For the text-containing cell, return its midpoint in (X, Y) coordinate format. 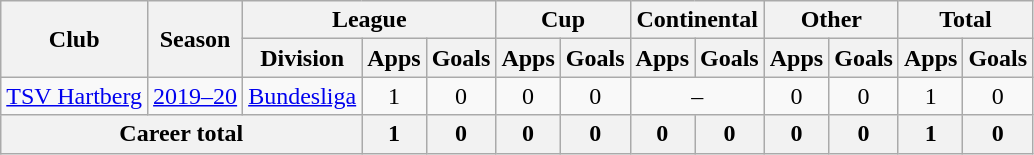
Other (831, 20)
– (697, 96)
Club (74, 39)
Cup (563, 20)
Season (196, 39)
Career total (182, 134)
Total (965, 20)
Continental (697, 20)
Bundesliga (302, 96)
League (370, 20)
TSV Hartberg (74, 96)
2019–20 (196, 96)
Division (302, 58)
